Output the (X, Y) coordinate of the center of the cell containing the given text.  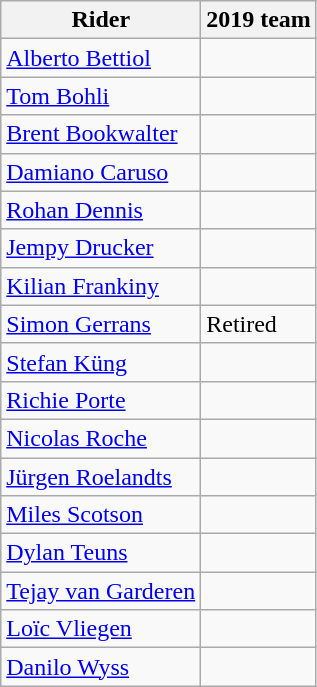
Loïc Vliegen (101, 629)
Miles Scotson (101, 515)
Rider (101, 20)
Dylan Teuns (101, 553)
Rohan Dennis (101, 210)
Richie Porte (101, 400)
Danilo Wyss (101, 667)
Alberto Bettiol (101, 58)
Tom Bohli (101, 96)
Brent Bookwalter (101, 134)
Jürgen Roelandts (101, 477)
Kilian Frankiny (101, 286)
Tejay van Garderen (101, 591)
Nicolas Roche (101, 438)
Stefan Küng (101, 362)
Damiano Caruso (101, 172)
Simon Gerrans (101, 324)
Retired (259, 324)
2019 team (259, 20)
Jempy Drucker (101, 248)
